For the text-containing cell, return its midpoint in [x, y] coordinate format. 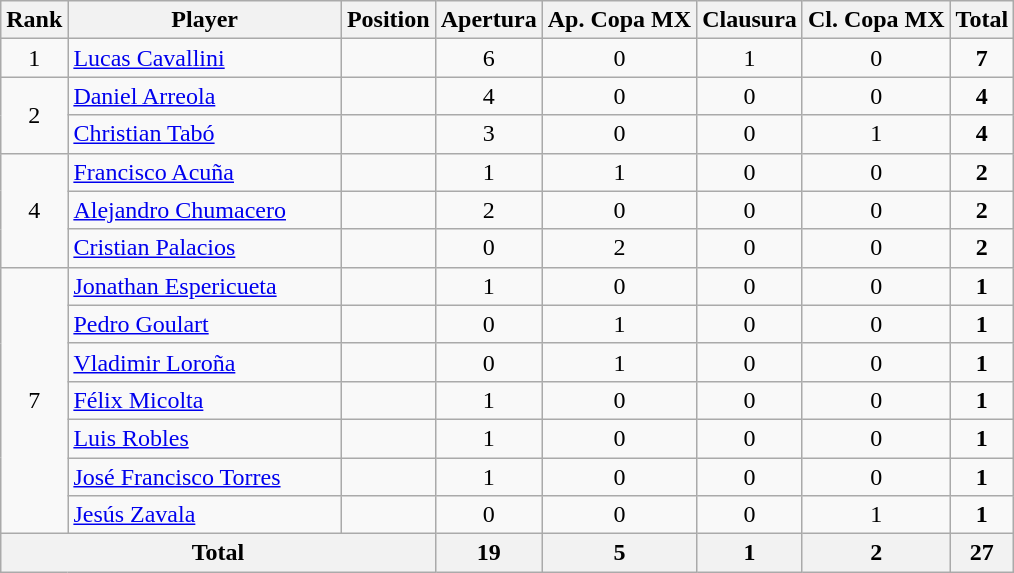
Ap. Copa MX [619, 20]
Player [205, 20]
Francisco Acuña [205, 172]
6 [488, 58]
Pedro Goulart [205, 324]
Apertura [488, 20]
Alejandro Chumacero [205, 210]
Christian Tabó [205, 134]
Lucas Cavallini [205, 58]
Daniel Arreola [205, 96]
Rank [34, 20]
Vladimir Loroña [205, 362]
27 [982, 553]
Jesús Zavala [205, 515]
5 [619, 553]
José Francisco Torres [205, 477]
Félix Micolta [205, 400]
Luis Robles [205, 438]
Jonathan Espericueta [205, 286]
Clausura [750, 20]
3 [488, 134]
Position [388, 20]
Cl. Copa MX [876, 20]
Cristian Palacios [205, 248]
19 [488, 553]
